Determine the (x, y) coordinate at the center of the cell enclosing the given text.  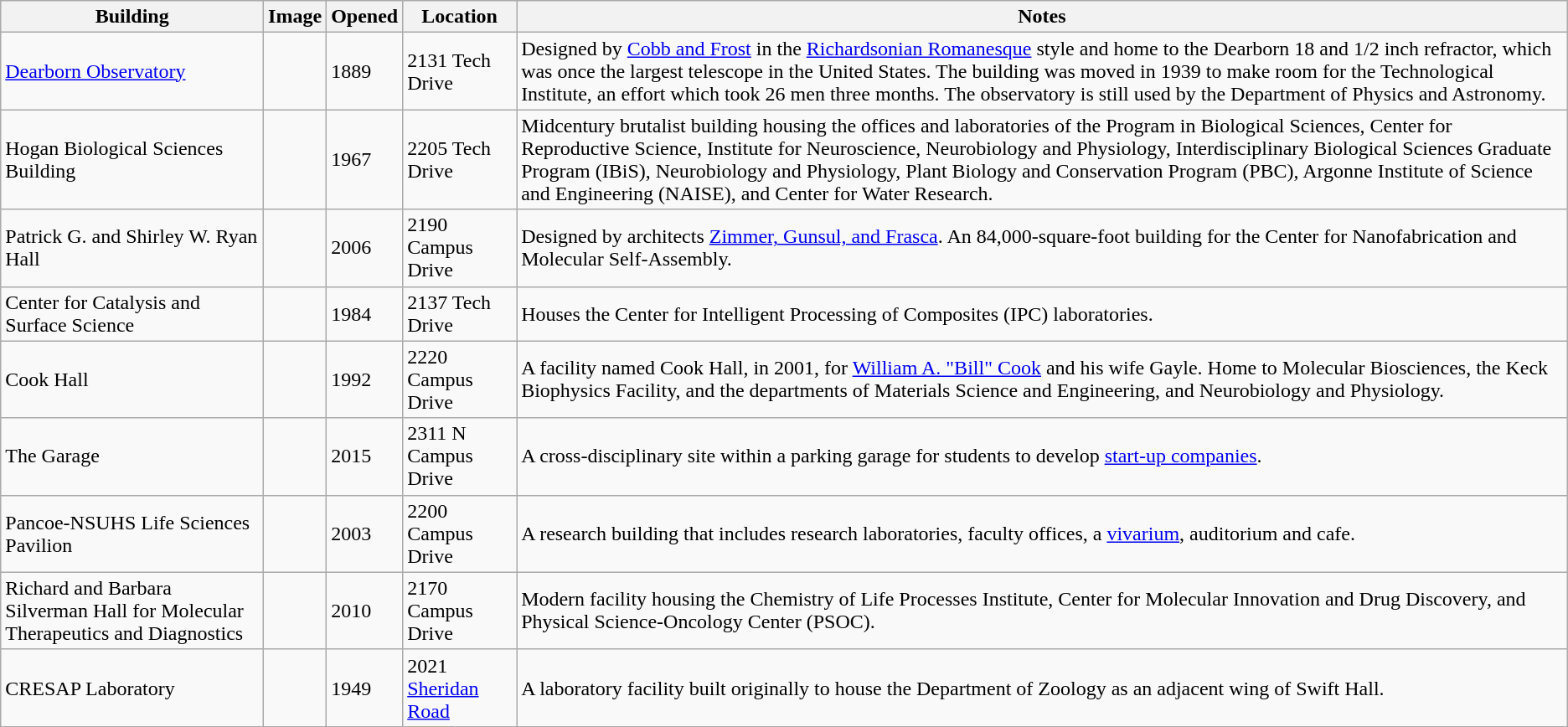
2015 (365, 456)
2205 Tech Drive (460, 159)
Houses the Center for Intelligent Processing of Composites (IPC) laboratories. (1042, 313)
1949 (365, 688)
CRESAP Laboratory (132, 688)
2010 (365, 611)
Location (460, 17)
2200 Campus Drive (460, 534)
Notes (1042, 17)
Building (132, 17)
1992 (365, 379)
2006 (365, 248)
Hogan Biological Sciences Building (132, 159)
1984 (365, 313)
2220 Campus Drive (460, 379)
2131 Tech Drive (460, 71)
Image (295, 17)
2170 Campus Drive (460, 611)
Opened (365, 17)
The Garage (132, 456)
Richard and Barbara Silverman Hall for Molecular Therapeutics and Diagnostics (132, 611)
Pancoe-NSUHS Life Sciences Pavilion (132, 534)
2311 N Campus Drive (460, 456)
Cook Hall (132, 379)
1889 (365, 71)
Dearborn Observatory (132, 71)
A research building that includes research laboratories, faculty offices, a vivarium, auditorium and cafe. (1042, 534)
Designed by architects Zimmer, Gunsul, and Frasca. An 84,000-square-foot building for the Center for Nanofabrication and Molecular Self-Assembly. (1042, 248)
Center for Catalysis and Surface Science (132, 313)
2190 Campus Drive (460, 248)
A cross-disciplinary site within a parking garage for students to develop start-up companies. (1042, 456)
2021 Sheridan Road (460, 688)
1967 (365, 159)
A laboratory facility built originally to house the Department of Zoology as an adjacent wing of Swift Hall. (1042, 688)
Patrick G. and Shirley W. Ryan Hall (132, 248)
2003 (365, 534)
2137 Tech Drive (460, 313)
